Provide the (X, Y) coordinate of the cell's center where the given text is located.  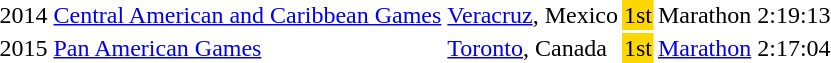
Central American and Caribbean Games (248, 15)
Veracruz, Mexico (533, 15)
Toronto, Canada (533, 48)
Pan American Games (248, 48)
